Find where the given text appears and provide that cell's center as [x, y] coordinate. 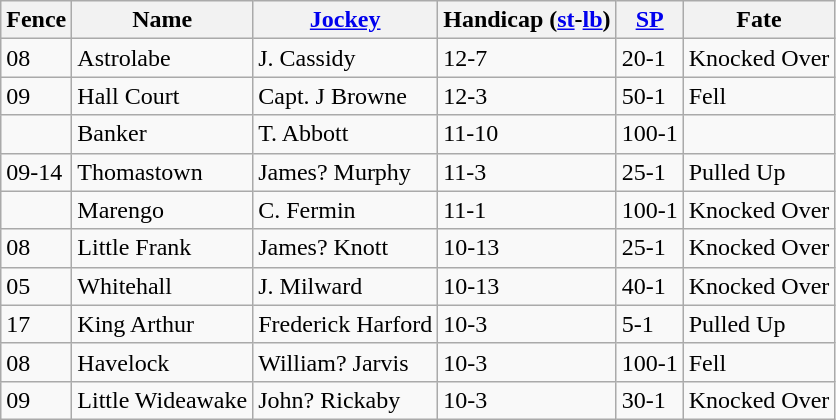
40-1 [650, 286]
11-3 [527, 172]
William? Jarvis [346, 362]
J. Cassidy [346, 58]
Astrolabe [162, 58]
C. Fermin [346, 210]
Jockey [346, 20]
King Arthur [162, 324]
12-3 [527, 96]
30-1 [650, 400]
T. Abbott [346, 134]
11-1 [527, 210]
Fence [36, 20]
Frederick Harford [346, 324]
09-14 [36, 172]
Havelock [162, 362]
John? Rickaby [346, 400]
11-10 [527, 134]
J. Milward [346, 286]
Handicap (st-lb) [527, 20]
Hall Court [162, 96]
Name [162, 20]
James? Knott [346, 248]
Little Frank [162, 248]
James? Murphy [346, 172]
Little Wideawake [162, 400]
Whitehall [162, 286]
50-1 [650, 96]
17 [36, 324]
Thomastown [162, 172]
12-7 [527, 58]
Marengo [162, 210]
Capt. J Browne [346, 96]
Banker [162, 134]
5-1 [650, 324]
Fate [759, 20]
20-1 [650, 58]
SP [650, 20]
05 [36, 286]
